For the text-containing cell, return its midpoint in [X, Y] coordinate format. 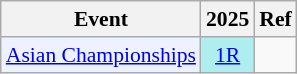
Ref [275, 19]
2025 [228, 19]
1R [228, 55]
Asian Championships [101, 55]
Event [101, 19]
